Capture the cell that displays the provided text and extract its [X, Y] central coordinate. 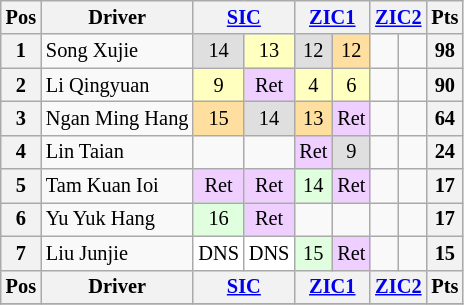
Li Qingyuan [117, 85]
Ngan Ming Hang [117, 118]
Lin Taian [117, 152]
98 [444, 51]
24 [444, 152]
7 [21, 253]
5 [21, 186]
90 [444, 85]
Song Xujie [117, 51]
Tam Kuan Ioi [117, 186]
Liu Junjie [117, 253]
16 [218, 219]
3 [21, 118]
1 [21, 51]
64 [444, 118]
2 [21, 85]
Yu Yuk Hang [117, 219]
